Pinpoint the cell where the given text exists, returning its (X, Y) midpoint coordinate. 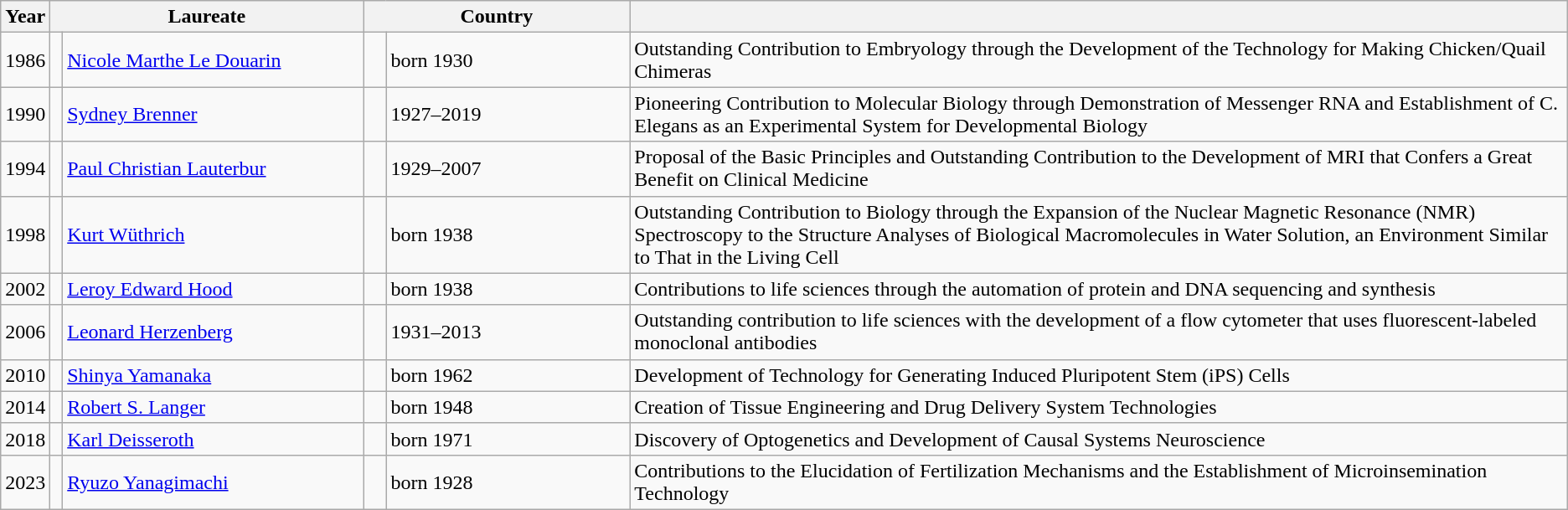
1998 (25, 234)
1929–2007 (508, 169)
born 1962 (508, 375)
Creation of Tissue Engineering and Drug Delivery System Technologies (1099, 407)
2006 (25, 332)
Shinya Yamanaka (213, 375)
Leroy Edward Hood (213, 289)
Karl Deisseroth (213, 439)
Contributions to the Elucidation of Fertilization Mechanisms and the Establishment of Microinsemination Technology (1099, 482)
Outstanding Contribution to Embryology through the Development of the Technology for Making Chicken/Quail Chimeras (1099, 60)
Nicole Marthe Le Douarin (213, 60)
Ryuzo Yanagimachi (213, 482)
2018 (25, 439)
Outstanding contribution to life sciences with the development of a flow cytometer that uses fluorescent-labeled monoclonal antibodies (1099, 332)
2014 (25, 407)
1990 (25, 114)
2002 (25, 289)
born 1948 (508, 407)
1986 (25, 60)
Robert S. Langer (213, 407)
Laureate (207, 17)
2023 (25, 482)
Country (497, 17)
Year (25, 17)
Sydney Brenner (213, 114)
Development of Technology for Generating Induced Pluripotent Stem (iPS) Cells (1099, 375)
Contributions to life sciences through the automation of protein and DNA sequencing and synthesis (1099, 289)
born 1928 (508, 482)
1931–2013 (508, 332)
born 1930 (508, 60)
Kurt Wüthrich (213, 234)
born 1971 (508, 439)
Leonard Herzenberg (213, 332)
Paul Christian Lauterbur (213, 169)
2010 (25, 375)
Proposal of the Basic Principles and Outstanding Contribution to the Development of MRI that Confers a Great Benefit on Clinical Medicine (1099, 169)
1927–2019 (508, 114)
1994 (25, 169)
Discovery of Optogenetics and Development of Causal Systems Neuroscience (1099, 439)
